Return the [X, Y] coordinate for the center point of the cell that contains the specified text.  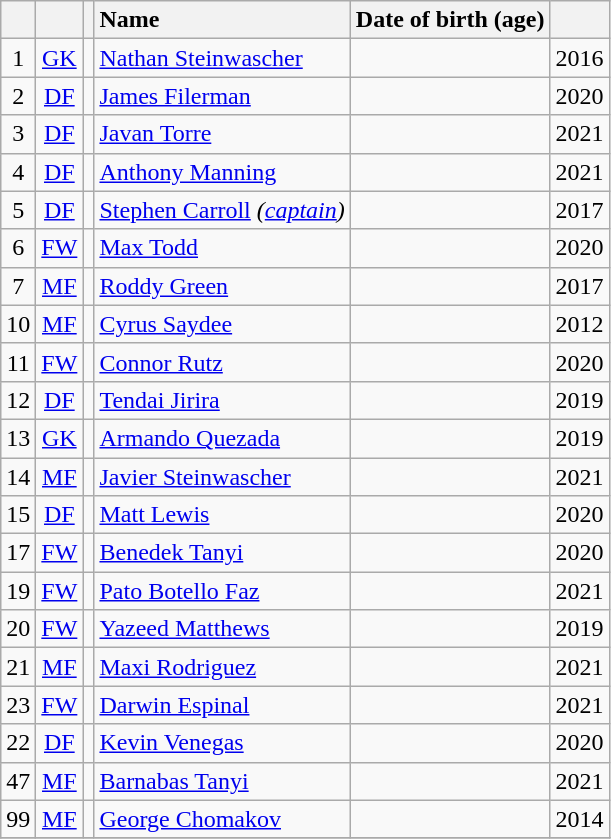
Armando Quezada [222, 438]
Maxi Rodriguez [222, 667]
Matt Lewis [222, 515]
11 [18, 362]
Date of birth (age) [450, 20]
Connor Rutz [222, 362]
Kevin Venegas [222, 743]
Barnabas Tanyi [222, 781]
3 [18, 134]
Pato Botello Faz [222, 591]
Stephen Carroll (captain) [222, 210]
1 [18, 58]
Anthony Manning [222, 172]
Javier Steinwascher [222, 477]
7 [18, 286]
Tendai Jirira [222, 400]
Max Todd [222, 248]
Javan Torre [222, 134]
George Chomakov [222, 819]
Name [222, 20]
4 [18, 172]
6 [18, 248]
James Filerman [222, 96]
14 [18, 477]
19 [18, 591]
Benedek Tanyi [222, 553]
2 [18, 96]
17 [18, 553]
Cyrus Saydee [222, 324]
20 [18, 629]
15 [18, 515]
21 [18, 667]
2014 [580, 819]
13 [18, 438]
22 [18, 743]
10 [18, 324]
23 [18, 705]
99 [18, 819]
Yazeed Matthews [222, 629]
Darwin Espinal [222, 705]
12 [18, 400]
Roddy Green [222, 286]
5 [18, 210]
47 [18, 781]
Nathan Steinwascher [222, 58]
2012 [580, 324]
2016 [580, 58]
